Provide the [x, y] coordinate of the cell's center where the given text is located.  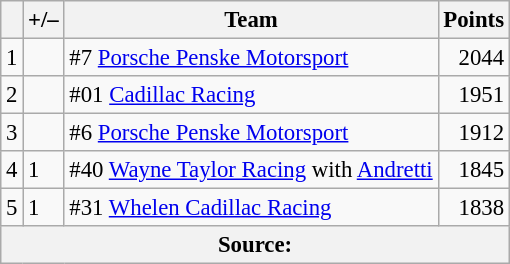
#6 Porsche Penske Motorsport [251, 133]
#31 Whelen Cadillac Racing [251, 208]
2044 [474, 58]
Team [251, 20]
5 [12, 208]
#01 Cadillac Racing [251, 95]
1838 [474, 208]
4 [12, 170]
2 [12, 95]
1912 [474, 133]
#7 Porsche Penske Motorsport [251, 58]
1845 [474, 170]
3 [12, 133]
Points [474, 20]
+/– [44, 20]
#40 Wayne Taylor Racing with Andretti [251, 170]
Source: [256, 245]
1951 [474, 95]
